Capture the cell that displays the provided text and extract its [X, Y] central coordinate. 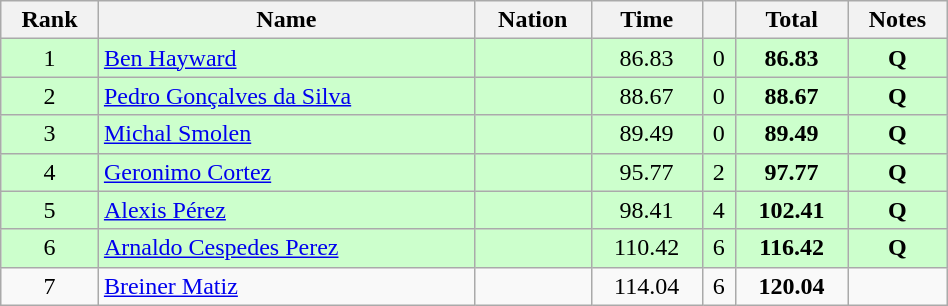
Pedro Gonçalves da Silva [286, 96]
120.04 [792, 286]
Rank [50, 20]
102.41 [792, 210]
Notes [898, 20]
3 [50, 134]
110.42 [646, 248]
98.41 [646, 210]
Geronimo Cortez [286, 172]
1 [50, 58]
7 [50, 286]
Time [646, 20]
Name [286, 20]
97.77 [792, 172]
116.42 [792, 248]
Arnaldo Cespedes Perez [286, 248]
Alexis Pérez [286, 210]
5 [50, 210]
Total [792, 20]
95.77 [646, 172]
Breiner Matiz [286, 286]
Nation [532, 20]
Ben Hayward [286, 58]
114.04 [646, 286]
Michal Smolen [286, 134]
